Return (x, y) of the center of cell containing provided text 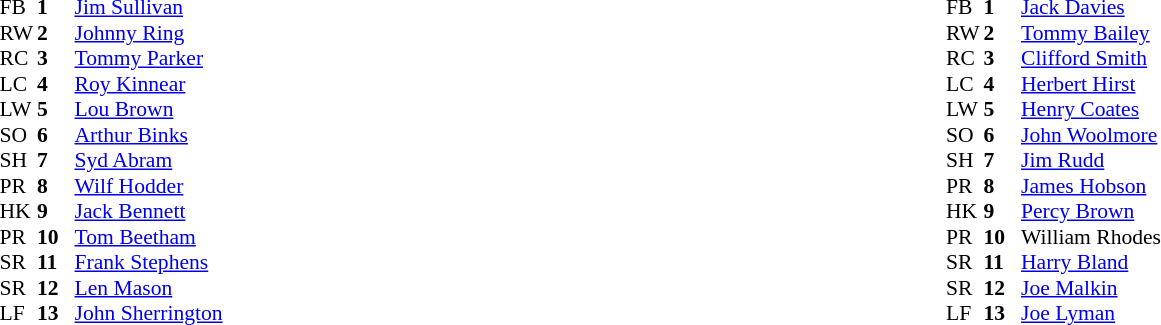
Tommy Bailey (1091, 33)
Roy Kinnear (148, 84)
William Rhodes (1091, 237)
Arthur Binks (148, 135)
Tommy Parker (148, 59)
Joe Malkin (1091, 288)
Wilf Hodder (148, 186)
Herbert Hirst (1091, 84)
Henry Coates (1091, 109)
Frank Stephens (148, 263)
Jack Bennett (148, 211)
John Woolmore (1091, 135)
Johnny Ring (148, 33)
Lou Brown (148, 109)
Clifford Smith (1091, 59)
Len Mason (148, 288)
Percy Brown (1091, 211)
Jim Rudd (1091, 161)
Harry Bland (1091, 263)
James Hobson (1091, 186)
Tom Beetham (148, 237)
Syd Abram (148, 161)
